Scan for the cell matching the given text and deliver its [X, Y] coordinate at center. 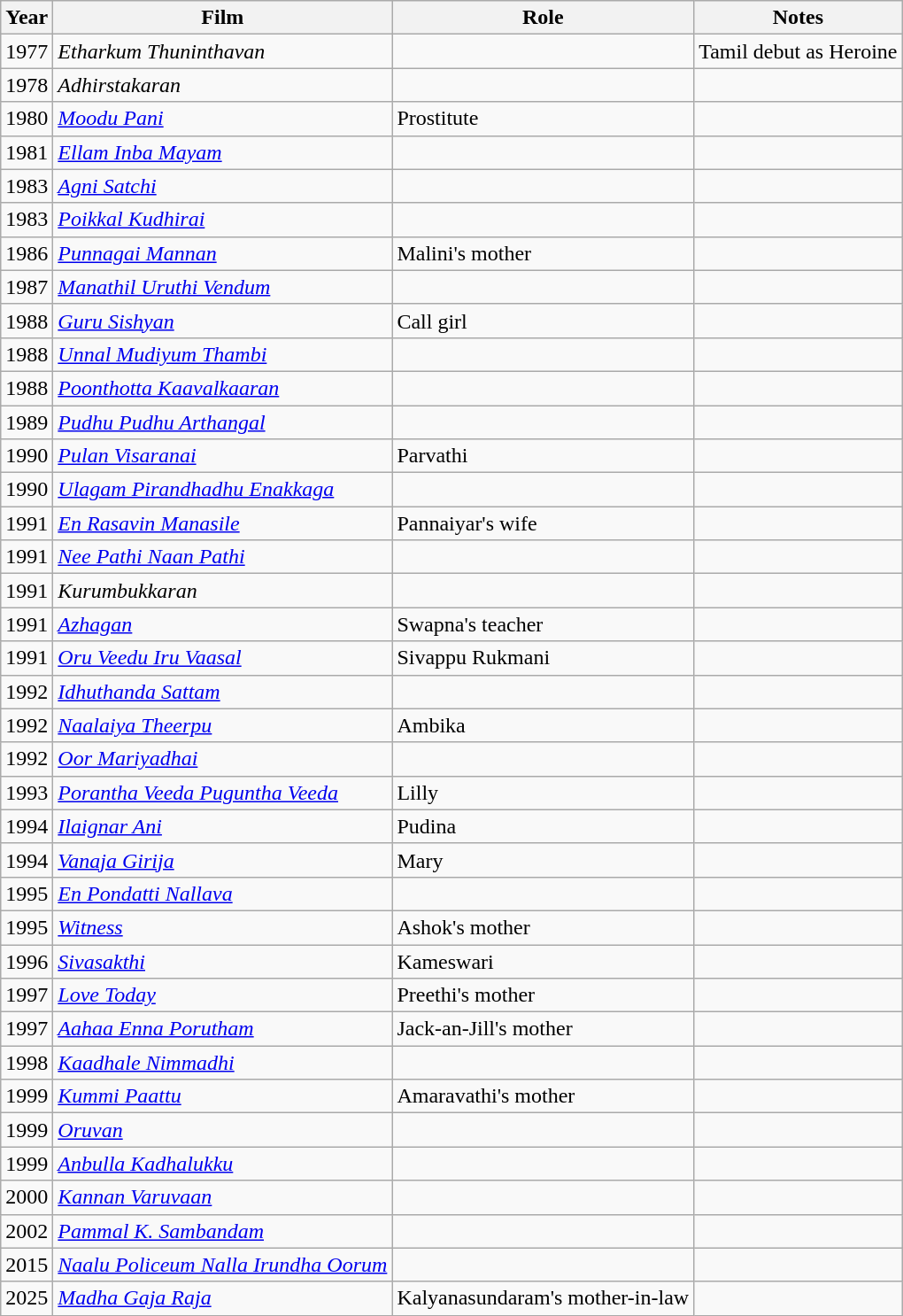
Idhuthanda Sattam [223, 692]
Preethi's mother [544, 995]
Kummi Paattu [223, 1096]
Call girl [544, 321]
Kameswari [544, 961]
Film [223, 18]
Witness [223, 927]
Madha Gaja Raja [223, 1298]
En Pondatti Nallava [223, 894]
Kannan Varuvaan [223, 1197]
1977 [27, 51]
Sivappu Rukmani [544, 658]
Aahaa Enna Porutham [223, 1029]
1986 [27, 253]
Mary [544, 860]
Love Today [223, 995]
1978 [27, 85]
Pudhu Pudhu Arthangal [223, 422]
Pammal K. Sambandam [223, 1231]
Kalyanasundaram's mother-in-law [544, 1298]
Oor Mariyadhai [223, 759]
Parvathi [544, 456]
Poonthotta Kaavalkaaran [223, 388]
Oru Veedu Iru Vaasal [223, 658]
Ambika [544, 725]
1993 [27, 793]
Lilly [544, 793]
En Rasavin Manasile [223, 523]
Punnagai Mannan [223, 253]
1996 [27, 961]
Ellam Inba Mayam [223, 152]
Malini's mother [544, 253]
2002 [27, 1231]
Swapna's teacher [544, 624]
Anbulla Kadhalukku [223, 1164]
Poikkal Kudhirai [223, 220]
Jack-an-Jill's mother [544, 1029]
Oruvan [223, 1130]
Unnal Mudiyum Thambi [223, 354]
Manathil Uruthi Vendum [223, 287]
Naalaiya Theerpu [223, 725]
Ashok's mother [544, 927]
1998 [27, 1063]
Agni Satchi [223, 186]
2015 [27, 1265]
Porantha Veeda Puguntha Veeda [223, 793]
Tamil debut as Heroine [799, 51]
Pulan Visaranai [223, 456]
Ilaignar Ani [223, 826]
Adhirstakaran [223, 85]
Vanaja Girija [223, 860]
1980 [27, 119]
Naalu Policeum Nalla Irundha Oorum [223, 1265]
Amaravathi's mother [544, 1096]
Ulagam Pirandhadhu Enakkaga [223, 490]
Etharkum Thuninthavan [223, 51]
Moodu Pani [223, 119]
Pudina [544, 826]
Nee Pathi Naan Pathi [223, 557]
Year [27, 18]
Kaadhale Nimmadhi [223, 1063]
2000 [27, 1197]
Pannaiyar's wife [544, 523]
Prostitute [544, 119]
Azhagan [223, 624]
2025 [27, 1298]
1989 [27, 422]
Guru Sishyan [223, 321]
Kurumbukkaran [223, 591]
1981 [27, 152]
1987 [27, 287]
Role [544, 18]
Sivasakthi [223, 961]
Notes [799, 18]
